Capture the cell that displays the provided text and extract its (x, y) central coordinate. 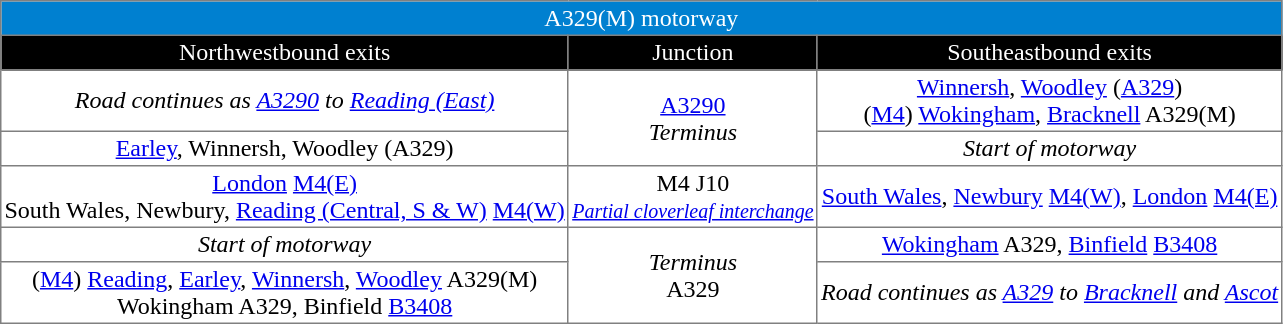
London M4(E) South Wales, Newbury, Reading (Central, S & W) M4(W) (285, 197)
Earley, Winnersh, Woodley (A329) (285, 148)
A329(M) motorway (642, 18)
Road continues as A329 to Bracknell and Ascot (1050, 293)
Wokingham A329, Binfield B3408 (1050, 244)
A3290 Terminus (692, 118)
South Wales, Newbury M4(W), London M4(E) (1050, 197)
M4 J10Partial cloverleaf interchange (692, 197)
Winnersh, Woodley (A329) (M4) Wokingham, Bracknell A329(M) (1050, 101)
(M4) Reading, Earley, Winnersh, Woodley A329(M) Wokingham A329, Binfield B3408 (285, 293)
Terminus A329 (692, 275)
Road continues as A3290 to Reading (East) (285, 101)
Northwestbound exits (285, 52)
Junction (692, 52)
Southeastbound exits (1050, 52)
